Locate the cell with the specified text and output its [x, y] center coordinate. 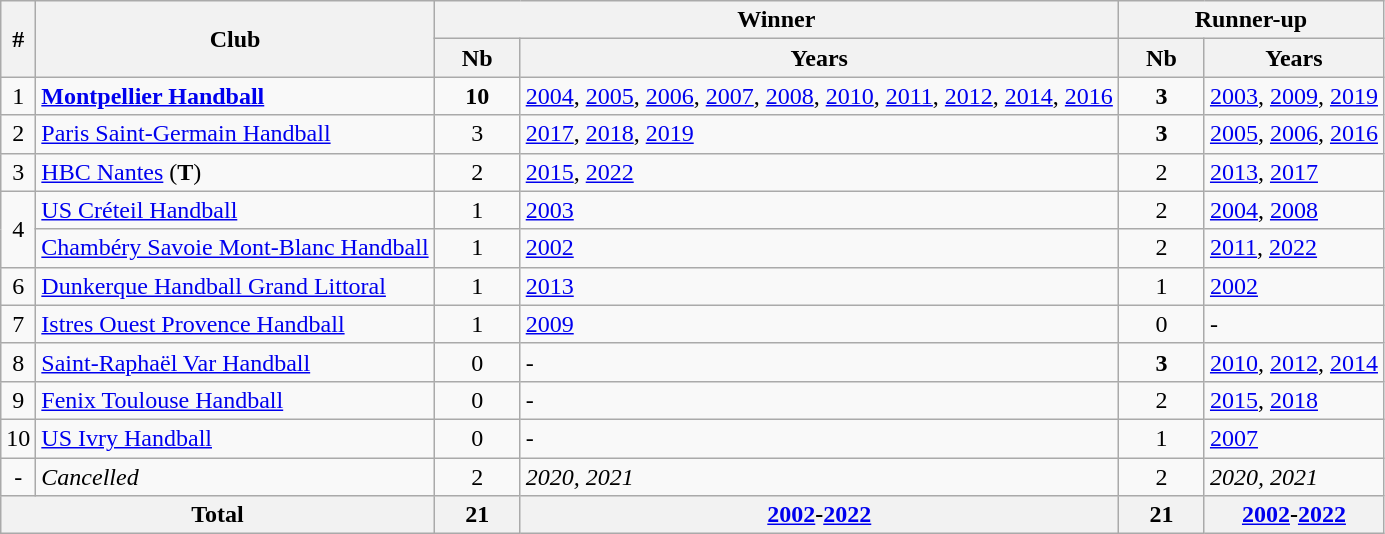
US Créteil Handball [235, 210]
2005, 2006, 2016 [1294, 134]
US Ivry Handball [235, 438]
4 [18, 229]
7 [18, 324]
8 [18, 362]
Istres Ouest Provence Handball [235, 324]
2003 [819, 210]
Cancelled [235, 477]
Runner-up [1250, 20]
Club [235, 39]
2015, 2022 [819, 172]
2009 [819, 324]
Dunkerque Handball Grand Littoral [235, 286]
HBC Nantes (T) [235, 172]
2007 [1294, 438]
2013, 2017 [1294, 172]
Total [218, 515]
9 [18, 400]
Saint-Raphaël Var Handball [235, 362]
Winner [776, 20]
Montpellier Handball [235, 96]
Fenix Toulouse Handball [235, 400]
Chambéry Savoie Mont-Blanc Handball [235, 248]
# [18, 39]
2010, 2012, 2014 [1294, 362]
2011, 2022 [1294, 248]
2017, 2018, 2019 [819, 134]
Paris Saint-Germain Handball [235, 134]
2004, 2008 [1294, 210]
2013 [819, 286]
6 [18, 286]
2003, 2009, 2019 [1294, 96]
2004, 2005, 2006, 2007, 2008, 2010, 2011, 2012, 2014, 2016 [819, 96]
2015, 2018 [1294, 400]
